For the text-containing cell, return its midpoint in (x, y) coordinate format. 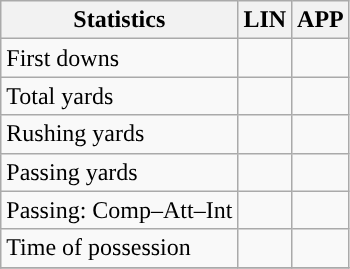
Passing yards (120, 172)
Statistics (120, 20)
Passing: Comp–Att–Int (120, 210)
Rushing yards (120, 134)
Time of possession (120, 248)
First downs (120, 58)
Total yards (120, 96)
LIN (265, 20)
APP (321, 20)
